Find where the given text appears and provide that cell's center as [x, y] coordinate. 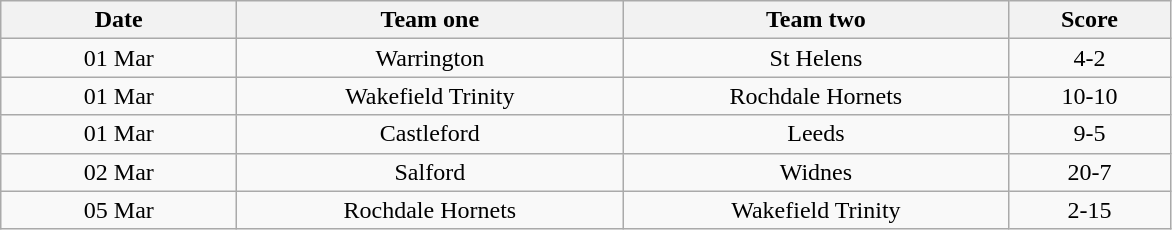
St Helens [816, 58]
9-5 [1090, 134]
Team two [816, 20]
Leeds [816, 134]
4-2 [1090, 58]
02 Mar [119, 172]
Score [1090, 20]
10-10 [1090, 96]
2-15 [1090, 210]
20-7 [1090, 172]
Castleford [430, 134]
Date [119, 20]
Warrington [430, 58]
Widnes [816, 172]
05 Mar [119, 210]
Team one [430, 20]
Salford [430, 172]
